Detect which cell encompasses the target text, then output its [x, y] center coordinate. 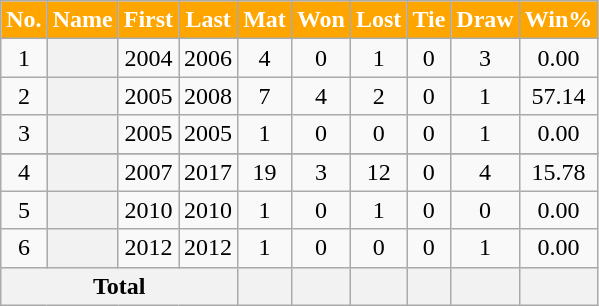
2017 [208, 172]
Mat [265, 20]
2008 [208, 96]
Name [82, 20]
Last [208, 20]
2007 [148, 172]
57.14 [558, 96]
2006 [208, 58]
Lost [378, 20]
Win% [558, 20]
No. [24, 20]
Draw [485, 20]
First [148, 20]
Total [120, 286]
Won [320, 20]
Tie [429, 20]
15.78 [558, 172]
7 [265, 96]
5 [24, 210]
2004 [148, 58]
19 [265, 172]
12 [378, 172]
6 [24, 248]
